Output the [X, Y] coordinate of the center of the cell containing the given text.  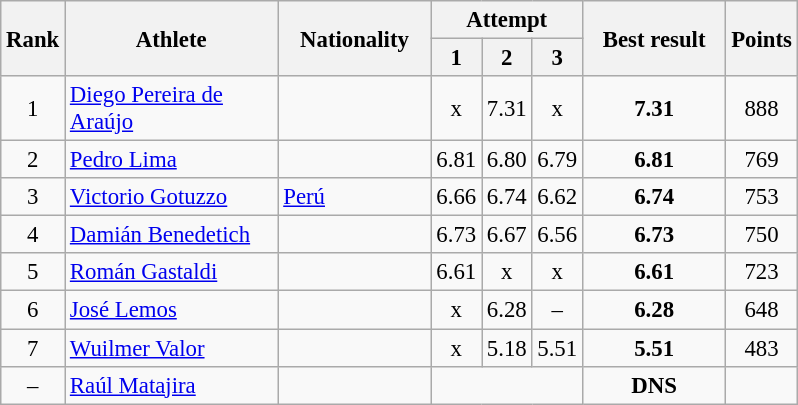
4 [33, 235]
6.67 [507, 235]
Damián Benedetich [172, 235]
483 [762, 348]
6 [33, 310]
888 [762, 108]
Nationality [354, 38]
Attempt [506, 20]
5 [33, 273]
Wuilmer Valor [172, 348]
6.56 [557, 235]
Perú [354, 197]
Pedro Lima [172, 160]
769 [762, 160]
6.80 [507, 160]
Athlete [172, 38]
Best result [654, 38]
Román Gastaldi [172, 273]
750 [762, 235]
7 [33, 348]
José Lemos [172, 310]
6.79 [557, 160]
6.62 [557, 197]
Points [762, 38]
6.66 [456, 197]
723 [762, 273]
753 [762, 197]
648 [762, 310]
Victorio Gotuzzo [172, 197]
Raúl Matajira [172, 385]
Diego Pereira de Araújo [172, 108]
5.18 [507, 348]
DNS [654, 385]
Rank [33, 38]
